Identify which cell holds the provided text, then report its [x, y] central coordinate. 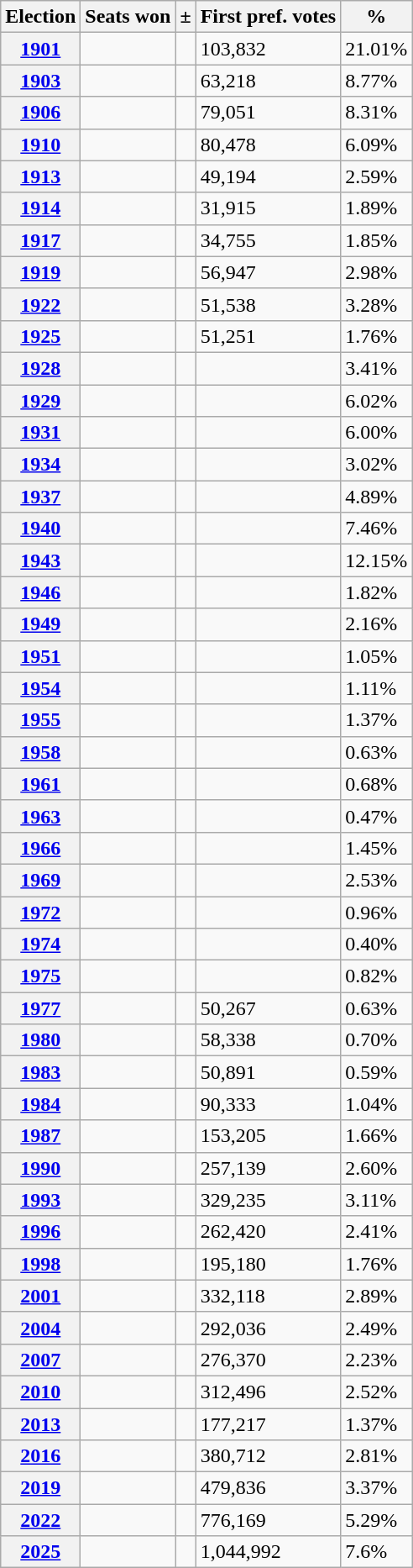
1914 [40, 208]
1.11% [376, 688]
1980 [40, 1040]
% [376, 17]
1984 [40, 1104]
56,947 [269, 272]
First pref. votes [269, 17]
1961 [40, 784]
276,370 [269, 1360]
8.31% [376, 113]
31,915 [269, 208]
2.53% [376, 880]
2016 [40, 1456]
1.82% [376, 592]
5.29% [376, 1520]
79,051 [269, 113]
1937 [40, 497]
2.98% [376, 272]
1919 [40, 272]
34,755 [269, 240]
195,180 [269, 1264]
2007 [40, 1360]
6.02% [376, 401]
3.41% [376, 368]
51,251 [269, 336]
Election [40, 17]
51,538 [269, 304]
1901 [40, 49]
7.6% [376, 1552]
2010 [40, 1392]
479,836 [269, 1488]
1949 [40, 624]
1929 [40, 401]
1977 [40, 1008]
1943 [40, 560]
1,044,992 [269, 1552]
2025 [40, 1552]
1913 [40, 176]
3.11% [376, 1200]
1.89% [376, 208]
1987 [40, 1136]
292,036 [269, 1328]
2013 [40, 1424]
50,891 [269, 1072]
2.16% [376, 624]
Seats won [128, 17]
1966 [40, 848]
0.40% [376, 944]
2.89% [376, 1296]
1990 [40, 1168]
1.04% [376, 1104]
2.41% [376, 1232]
153,205 [269, 1136]
2.81% [376, 1456]
1917 [40, 240]
2.60% [376, 1168]
1996 [40, 1232]
1974 [40, 944]
1975 [40, 976]
1925 [40, 336]
1922 [40, 304]
257,139 [269, 1168]
1910 [40, 145]
6.00% [376, 433]
1993 [40, 1200]
1998 [40, 1264]
177,217 [269, 1424]
2022 [40, 1520]
1951 [40, 656]
12.15% [376, 560]
1972 [40, 912]
1934 [40, 465]
4.89% [376, 497]
0.68% [376, 784]
1946 [40, 592]
2.49% [376, 1328]
2019 [40, 1488]
2.59% [376, 176]
2001 [40, 1296]
1969 [40, 880]
776,169 [269, 1520]
1954 [40, 688]
± [186, 17]
312,496 [269, 1392]
21.01% [376, 49]
0.47% [376, 816]
1983 [40, 1072]
1928 [40, 368]
80,478 [269, 145]
2.23% [376, 1360]
329,235 [269, 1200]
1906 [40, 113]
50,267 [269, 1008]
0.82% [376, 976]
49,194 [269, 176]
1955 [40, 720]
3.02% [376, 465]
1963 [40, 816]
1931 [40, 433]
1958 [40, 752]
1903 [40, 81]
6.09% [376, 145]
380,712 [269, 1456]
262,420 [269, 1232]
0.59% [376, 1072]
90,333 [269, 1104]
3.28% [376, 304]
0.96% [376, 912]
1.66% [376, 1136]
2.52% [376, 1392]
1940 [40, 529]
103,832 [269, 49]
0.70% [376, 1040]
58,338 [269, 1040]
1.85% [376, 240]
7.46% [376, 529]
63,218 [269, 81]
332,118 [269, 1296]
2004 [40, 1328]
1.05% [376, 656]
1.45% [376, 848]
3.37% [376, 1488]
8.77% [376, 81]
